Find where the given text appears and provide that cell's center as [x, y] coordinate. 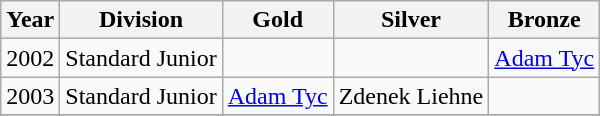
Silver [411, 20]
Gold [278, 20]
Bronze [544, 20]
Year [30, 20]
2002 [30, 58]
Division [141, 20]
2003 [30, 96]
Zdenek Liehne [411, 96]
